Scan for the cell matching the given text and deliver its [x, y] coordinate at center. 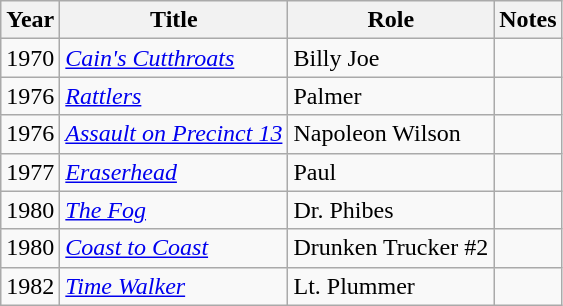
Napoleon Wilson [391, 134]
Title [174, 20]
Assault on Precinct 13 [174, 134]
1970 [30, 58]
The Fog [174, 210]
Billy Joe [391, 58]
Dr. Phibes [391, 210]
Cain's Cutthroats [174, 58]
Paul [391, 172]
Eraserhead [174, 172]
Coast to Coast [174, 248]
1982 [30, 286]
1977 [30, 172]
Time Walker [174, 286]
Rattlers [174, 96]
Lt. Plummer [391, 286]
Drunken Trucker #2 [391, 248]
Year [30, 20]
Role [391, 20]
Notes [528, 20]
Palmer [391, 96]
